Capture the cell that displays the provided text and extract its (x, y) central coordinate. 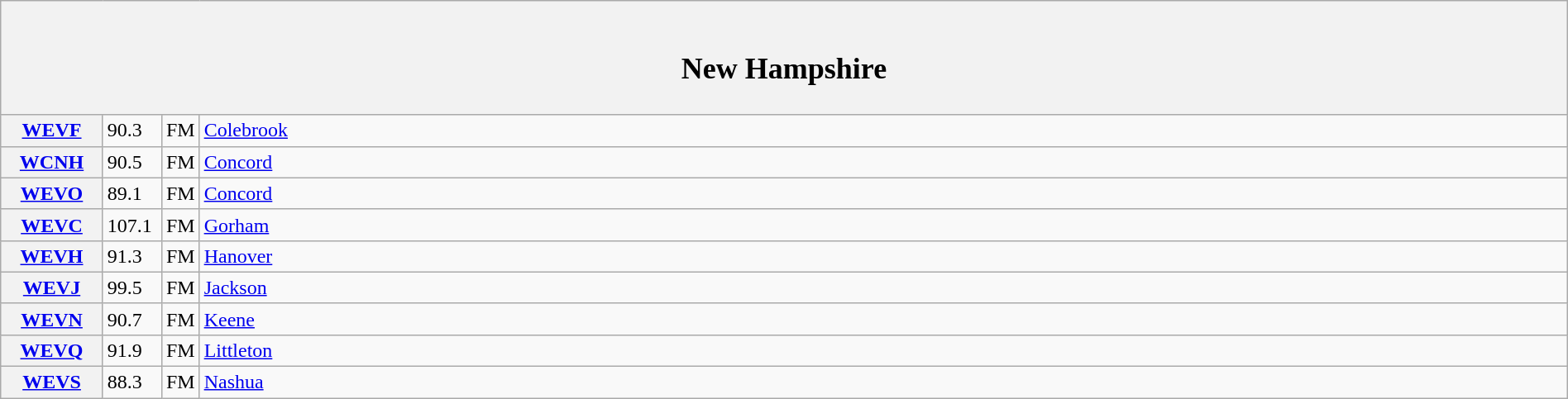
Hanover (883, 256)
90.5 (132, 162)
WCNH (52, 162)
New Hampshire (784, 58)
Littleton (883, 350)
WEVJ (52, 287)
89.1 (132, 193)
90.3 (132, 131)
WEVQ (52, 350)
Keene (883, 319)
WEVH (52, 256)
WEVF (52, 131)
WEVC (52, 225)
Colebrook (883, 131)
90.7 (132, 319)
WEVS (52, 382)
Jackson (883, 287)
Gorham (883, 225)
107.1 (132, 225)
91.9 (132, 350)
88.3 (132, 382)
WEVN (52, 319)
99.5 (132, 287)
91.3 (132, 256)
Nashua (883, 382)
WEVO (52, 193)
